Provide the [x, y] coordinate of the cell's center where the given text is located.  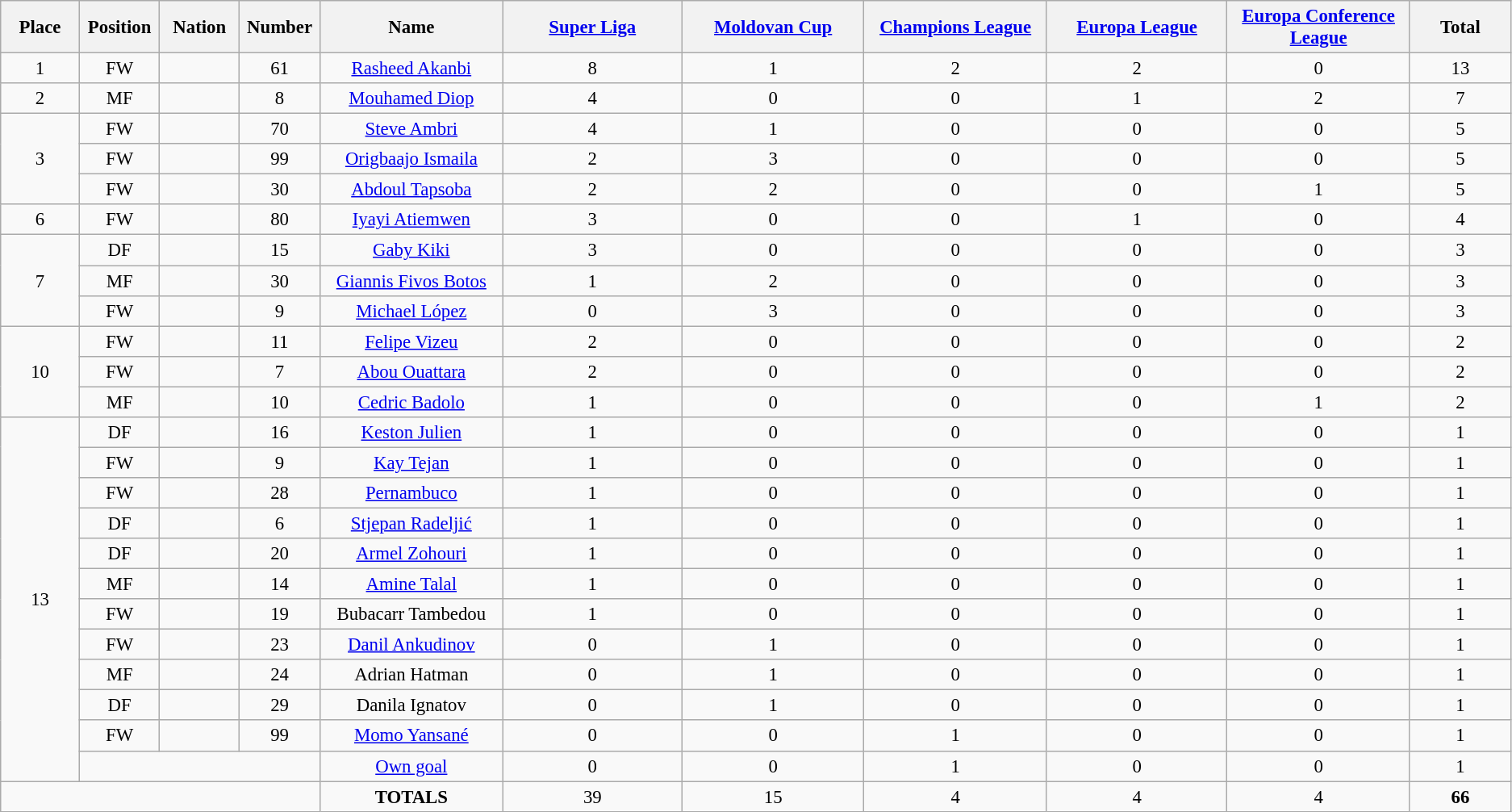
19 [280, 614]
Momo Yansané [411, 736]
Iyayi Atiemwen [411, 220]
Rasheed Akanbi [411, 69]
Danil Ankudinov [411, 645]
Keston Julien [411, 433]
Pernambuco [411, 493]
Abdoul Tapsoba [411, 190]
Position [119, 27]
80 [280, 220]
Own goal [411, 766]
Bubacarr Tambedou [411, 614]
Total [1460, 27]
61 [280, 69]
11 [280, 341]
29 [280, 705]
Felipe Vizeu [411, 341]
Adrian Hatman [411, 675]
Europa Conference League [1318, 27]
Kay Tejan [411, 463]
70 [280, 129]
Giannis Fivos Botos [411, 281]
Armel Zohouri [411, 554]
Number [280, 27]
Champions League [955, 27]
Gaby Kiki [411, 250]
14 [280, 584]
Cedric Badolo [411, 402]
28 [280, 493]
Europa League [1136, 27]
Name [411, 27]
Stjepan Radeljić [411, 523]
Super Liga [592, 27]
Amine Talal [411, 584]
39 [592, 797]
Danila Ignatov [411, 705]
Origbaajo Ismaila [411, 159]
16 [280, 433]
Steve Ambri [411, 129]
Nation [200, 27]
Mouhamed Diop [411, 98]
Place [40, 27]
Abou Ouattara [411, 371]
24 [280, 675]
Moldovan Cup [773, 27]
23 [280, 645]
Michael López [411, 311]
TOTALS [411, 797]
66 [1460, 797]
20 [280, 554]
